Return the [x, y] coordinate for the center point of the cell that contains the specified text.  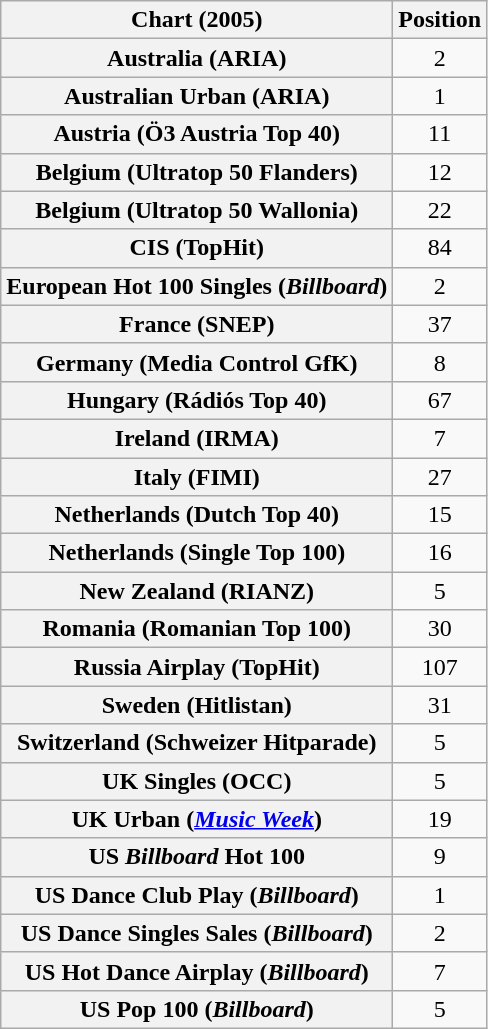
Romania (Romanian Top 100) [197, 629]
30 [440, 629]
UK Singles (OCC) [197, 781]
Sweden (Hitlistan) [197, 705]
CIS (TopHit) [197, 248]
US Billboard Hot 100 [197, 857]
37 [440, 324]
Austria (Ö3 Austria Top 40) [197, 134]
Chart (2005) [197, 20]
New Zealand (RIANZ) [197, 591]
19 [440, 819]
8 [440, 362]
US Dance Singles Sales (Billboard) [197, 933]
European Hot 100 Singles (Billboard) [197, 286]
Netherlands (Dutch Top 40) [197, 515]
16 [440, 553]
Belgium (Ultratop 50 Wallonia) [197, 210]
84 [440, 248]
Position [440, 20]
UK Urban (Music Week) [197, 819]
31 [440, 705]
Italy (FIMI) [197, 477]
Netherlands (Single Top 100) [197, 553]
15 [440, 515]
US Hot Dance Airplay (Billboard) [197, 971]
Belgium (Ultratop 50 Flanders) [197, 172]
Australia (ARIA) [197, 58]
107 [440, 667]
France (SNEP) [197, 324]
22 [440, 210]
9 [440, 857]
Hungary (Rádiós Top 40) [197, 400]
US Dance Club Play (Billboard) [197, 895]
Switzerland (Schweizer Hitparade) [197, 743]
Germany (Media Control GfK) [197, 362]
Russia Airplay (TopHit) [197, 667]
11 [440, 134]
US Pop 100 (Billboard) [197, 1009]
27 [440, 477]
Ireland (IRMA) [197, 438]
67 [440, 400]
Australian Urban (ARIA) [197, 96]
12 [440, 172]
